Pinpoint the cell where the given text exists, returning its [x, y] midpoint coordinate. 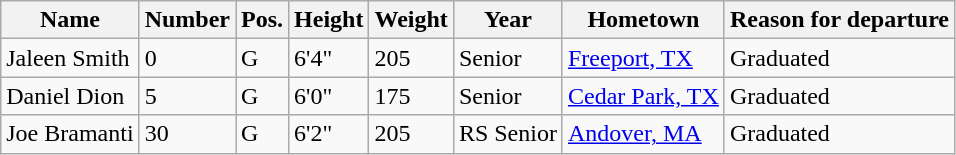
Andover, MA [643, 134]
Hometown [643, 20]
Reason for departure [839, 20]
Height [329, 20]
6'2" [329, 134]
6'0" [329, 96]
6'4" [329, 58]
Freeport, TX [643, 58]
Joe Bramanti [70, 134]
Number [187, 20]
30 [187, 134]
Cedar Park, TX [643, 96]
Year [508, 20]
Name [70, 20]
0 [187, 58]
5 [187, 96]
RS Senior [508, 134]
Daniel Dion [70, 96]
175 [411, 96]
Jaleen Smith [70, 58]
Pos. [262, 20]
Weight [411, 20]
